Find where the given text appears and provide that cell's center as (X, Y) coordinate. 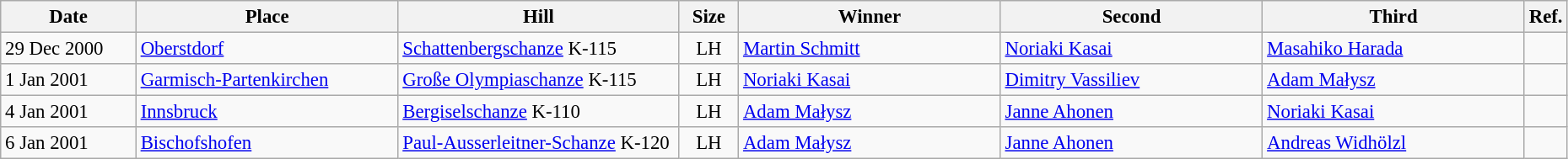
Dimitry Vassiliev (1132, 80)
Bergiselschanze K-110 (538, 112)
Große Olympiaschanze K-115 (538, 80)
29 Dec 2000 (69, 49)
Place (267, 17)
Innsbruck (267, 112)
Oberstdorf (267, 49)
Winner (870, 17)
Date (69, 17)
6 Jan 2001 (69, 143)
4 Jan 2001 (69, 112)
Schattenbergschanze K-115 (538, 49)
Paul-Ausserleitner-Schanze K-120 (538, 143)
Martin Schmitt (870, 49)
Third (1393, 17)
Andreas Widhölzl (1393, 143)
Hill (538, 17)
Bischofshofen (267, 143)
Garmisch-Partenkirchen (267, 80)
Masahiko Harada (1393, 49)
Second (1132, 17)
Size (709, 17)
Ref. (1545, 17)
1 Jan 2001 (69, 80)
